Identify which cell holds the provided text, then report its (x, y) central coordinate. 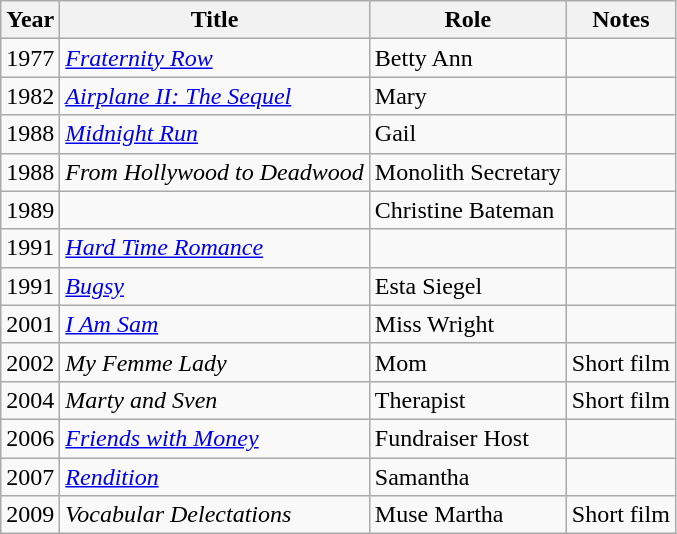
Title (214, 20)
1977 (30, 58)
Christine Bateman (468, 210)
Fraternity Row (214, 58)
Airplane II: The Sequel (214, 96)
My Femme Lady (214, 362)
Mary (468, 96)
2001 (30, 324)
Vocabular Delectations (214, 515)
Role (468, 20)
Year (30, 20)
2004 (30, 400)
1982 (30, 96)
2002 (30, 362)
Esta Siegel (468, 286)
2009 (30, 515)
Muse Martha (468, 515)
I Am Sam (214, 324)
Rendition (214, 477)
Hard Time Romance (214, 248)
Bugsy (214, 286)
Midnight Run (214, 134)
Friends with Money (214, 438)
2006 (30, 438)
From Hollywood to Deadwood (214, 172)
2007 (30, 477)
Betty Ann (468, 58)
Miss Wright (468, 324)
Samantha (468, 477)
Therapist (468, 400)
1989 (30, 210)
Monolith Secretary (468, 172)
Notes (620, 20)
Marty and Sven (214, 400)
Mom (468, 362)
Gail (468, 134)
Fundraiser Host (468, 438)
